Return [X, Y] of the center of cell containing provided text 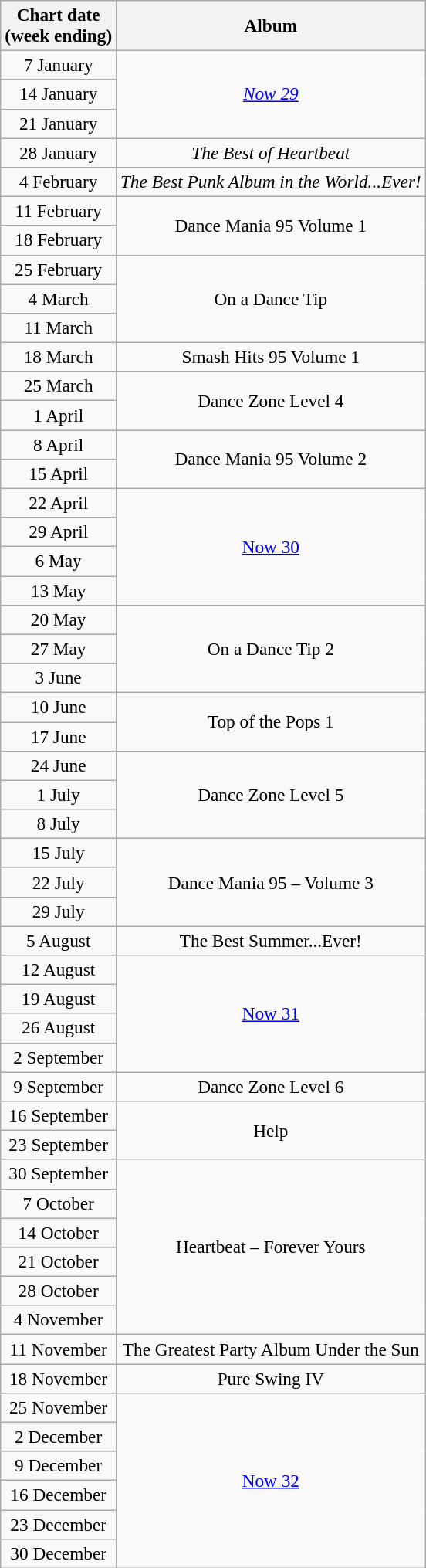
11 November [59, 1349]
13 May [59, 590]
15 April [59, 473]
Smash Hits 95 Volume 1 [272, 357]
18 February [59, 240]
Now 31 [272, 1013]
16 September [59, 1115]
9 September [59, 1086]
24 June [59, 765]
Pure Swing IV [272, 1378]
Heartbeat – Forever Yours [272, 1247]
Top of the Pops 1 [272, 721]
2 December [59, 1437]
1 April [59, 415]
15 July [59, 853]
8 July [59, 823]
4 February [59, 182]
20 May [59, 619]
30 September [59, 1174]
10 June [59, 707]
21 October [59, 1261]
4 November [59, 1320]
18 March [59, 357]
Dance Zone Level 5 [272, 794]
29 July [59, 911]
The Best of Heartbeat [272, 152]
On a Dance Tip [272, 298]
25 March [59, 386]
27 May [59, 649]
3 June [59, 677]
2 September [59, 1057]
On a Dance Tip 2 [272, 649]
22 April [59, 503]
11 February [59, 211]
Dance Zone Level 6 [272, 1086]
23 September [59, 1145]
26 August [59, 1028]
Dance Mania 95 Volume 2 [272, 459]
7 October [59, 1203]
5 August [59, 940]
Now 29 [272, 94]
30 December [59, 1553]
The Greatest Party Album Under the Sun [272, 1349]
8 April [59, 444]
Dance Mania 95 Volume 1 [272, 226]
17 June [59, 736]
28 January [59, 152]
18 November [59, 1378]
Dance Mania 95 – Volume 3 [272, 882]
14 January [59, 94]
Dance Zone Level 4 [272, 401]
25 November [59, 1407]
12 August [59, 969]
Chart date(week ending) [59, 25]
23 December [59, 1524]
14 October [59, 1232]
4 March [59, 298]
11 March [59, 328]
22 July [59, 882]
29 April [59, 532]
1 July [59, 795]
19 August [59, 999]
The Best Summer...Ever! [272, 940]
Help [272, 1130]
Now 30 [272, 547]
7 January [59, 65]
21 January [59, 124]
28 October [59, 1291]
25 February [59, 270]
9 December [59, 1466]
Album [272, 25]
6 May [59, 561]
16 December [59, 1495]
The Best Punk Album in the World...Ever! [272, 182]
Now 32 [272, 1480]
